Output the (x, y) coordinate of the center of the cell containing the given text.  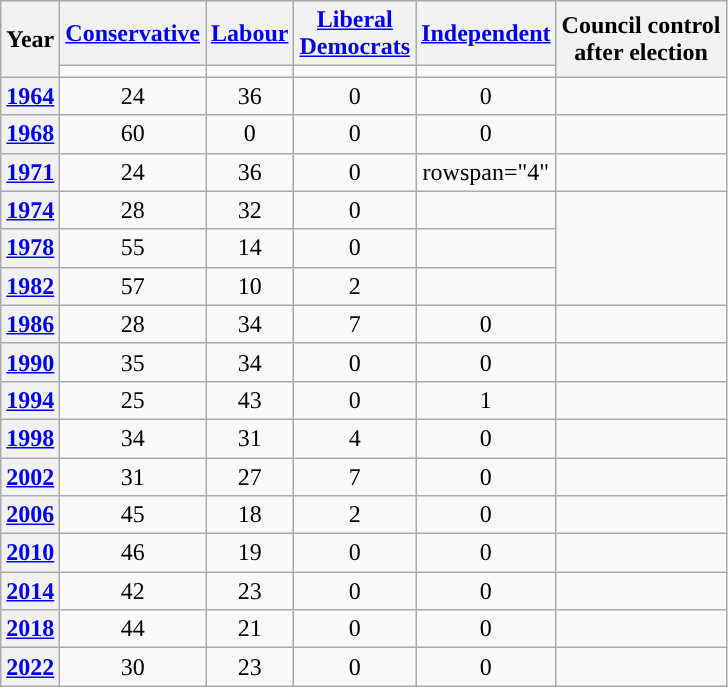
1968 (30, 134)
1998 (30, 438)
27 (250, 477)
2018 (30, 629)
2010 (30, 553)
Independent (486, 34)
1 (486, 400)
46 (133, 553)
1994 (30, 400)
57 (133, 286)
Year (30, 39)
4 (355, 438)
44 (133, 629)
Council controlafter election (641, 39)
10 (250, 286)
18 (250, 515)
55 (133, 248)
Liberal Democrats (355, 34)
2002 (30, 477)
Labour (250, 34)
32 (250, 210)
2022 (30, 667)
35 (133, 362)
1982 (30, 286)
60 (133, 134)
1964 (30, 96)
2014 (30, 591)
25 (133, 400)
Conservative (133, 34)
42 (133, 591)
43 (250, 400)
1986 (30, 324)
2006 (30, 515)
30 (133, 667)
1974 (30, 210)
45 (133, 515)
19 (250, 553)
1971 (30, 172)
rowspan="4" (486, 172)
14 (250, 248)
1990 (30, 362)
21 (250, 629)
1978 (30, 248)
